From the cell containing the given text, extract its center point as [x, y] coordinate. 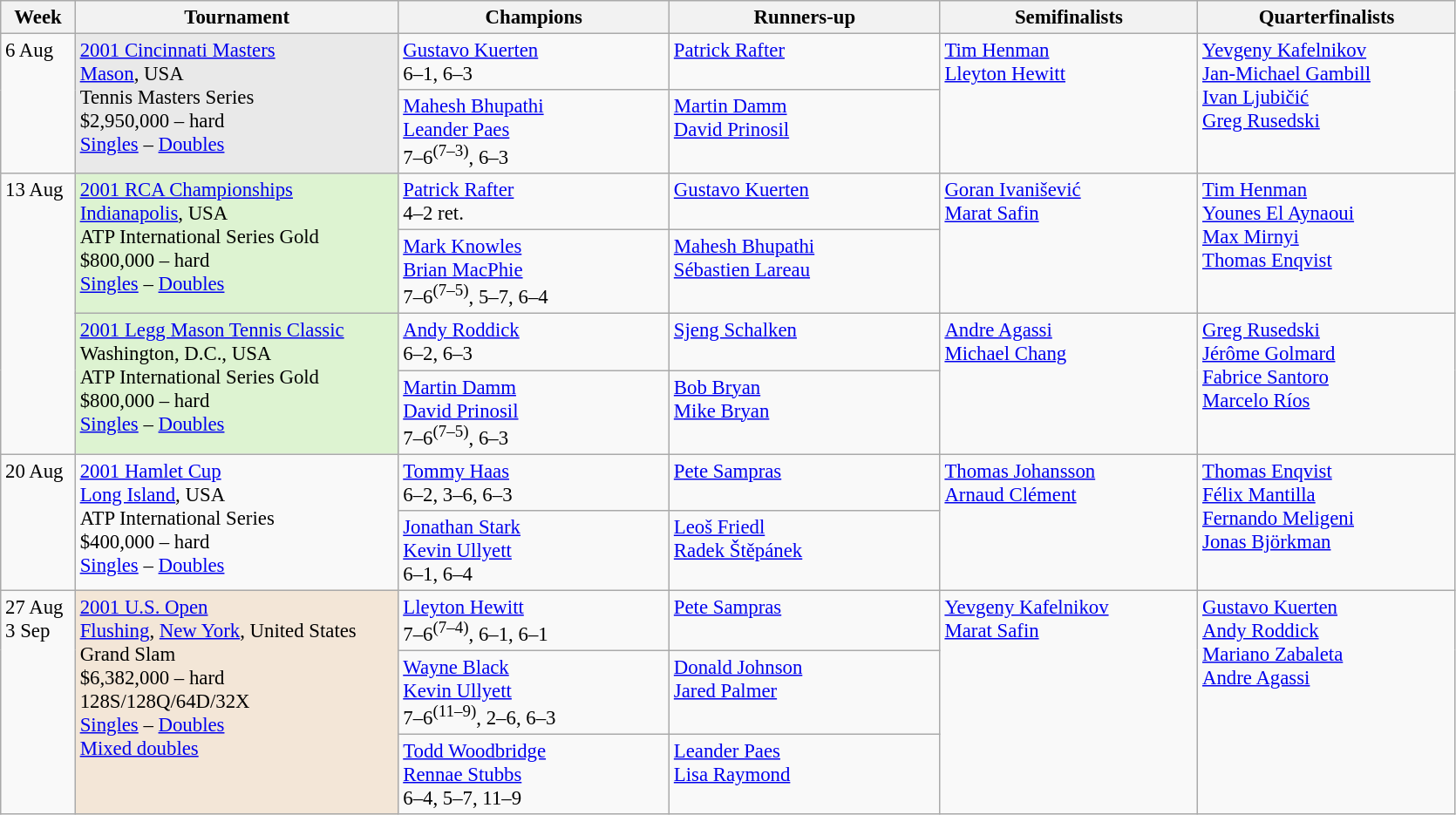
Semifinalists [1069, 17]
Mahesh Bhupathi Sébastien Lareau [806, 272]
Jonathan Stark Kevin Ullyett 6–1, 6–4 [534, 550]
2001 U.S. Open Flushing, New York, United StatesGrand Slam$6,382,000 – hard 128S/128Q/64D/32XSingles – Doubles Mixed doubles [237, 703]
Tim Henman Younes El Aynaoui Max Mirnyi Thomas Enqvist [1327, 244]
Bob Bryan Mike Bryan [806, 412]
Gustavo Kuerten 6–1, 6–3 [534, 63]
Mark Knowles Brian MacPhie 7–6(7–5), 5–7, 6–4 [534, 272]
2001 RCA Championships Indianapolis, USAATP International Series Gold$800,000 – hard Singles – Doubles [237, 244]
Donald Johnson Jared Palmer [806, 692]
20 Aug [38, 522]
Todd Woodbridge Rennae Stubbs 6–4, 5–7, 11–9 [534, 774]
Quarterfinalists [1327, 17]
Tommy Haas 6–2, 3–6, 6–3 [534, 483]
Goran Ivanišević Marat Safin [1069, 244]
Leander Paes Lisa Raymond [806, 774]
Thomas Johansson Arnaud Clément [1069, 522]
Yevgeny Kafelnikov Jan-Michael Gambill Ivan Ljubičić Greg Rusedski [1327, 105]
Leoš Friedl Radek Štěpánek [806, 550]
Martin Damm David Prinosil [806, 132]
Gustavo Kuerten Andy Roddick Mariano Zabaleta Andre Agassi [1327, 703]
Tim Henman Lleyton Hewitt [1069, 105]
Week [38, 17]
27 Aug3 Sep [38, 703]
Champions [534, 17]
Patrick Rafter 4–2 ret. [534, 202]
Mahesh Bhupathi Leander Paes 7–6(7–3), 6–3 [534, 132]
Runners-up [806, 17]
Tournament [237, 17]
Andre Agassi Michael Chang [1069, 384]
Patrick Rafter [806, 63]
Andy Roddick 6–2, 6–3 [534, 342]
Sjeng Schalken [806, 342]
Thomas Enqvist Félix Mantilla Fernando Meligeni Jonas Björkman [1327, 522]
6 Aug [38, 105]
Martin Damm David Prinosil 7–6(7–5), 6–3 [534, 412]
Yevgeny Kafelnikov Marat Safin [1069, 703]
13 Aug [38, 314]
2001 Cincinnati Masters Mason, USATennis Masters Series$2,950,000 – hard Singles – Doubles [237, 105]
Gustavo Kuerten [806, 202]
Wayne Black Kevin Ullyett7–6(11–9), 2–6, 6–3 [534, 692]
2001 Hamlet Cup Long Island, USAATP International Series$400,000 – hard Singles – Doubles [237, 522]
Greg Rusedski Jérôme Golmard Fabrice Santoro Marcelo Ríos [1327, 384]
2001 Legg Mason Tennis Classic Washington, D.C., USAATP International Series Gold$800,000 – hard Singles – Doubles [237, 384]
Lleyton Hewitt7–6(7–4), 6–1, 6–1 [534, 621]
